Return the (x, y) coordinate for the center point of the cell that contains the specified text.  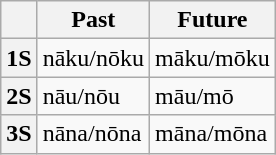
māna/mōna (213, 134)
2S (19, 96)
nāku/nōku (93, 58)
māku/mōku (213, 58)
māu/mō (213, 96)
nāu/nōu (93, 96)
1S (19, 58)
Future (213, 20)
Past (93, 20)
nāna/nōna (93, 134)
3S (19, 134)
